From the cell containing the given text, extract its center point as [x, y] coordinate. 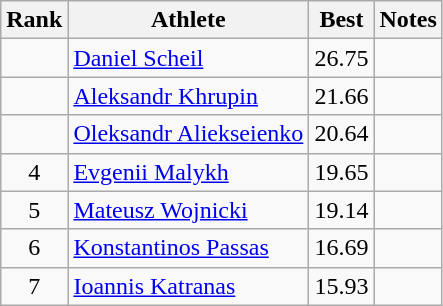
16.69 [342, 248]
Aleksandr Khrupin [188, 96]
Ioannis Katranas [188, 286]
19.14 [342, 210]
26.75 [342, 58]
Oleksandr Aliekseienko [188, 134]
Mateusz Wojnicki [188, 210]
21.66 [342, 96]
19.65 [342, 172]
5 [34, 210]
Athlete [188, 20]
4 [34, 172]
20.64 [342, 134]
Notes [408, 20]
Rank [34, 20]
Evgenii Malykh [188, 172]
Best [342, 20]
Konstantinos Passas [188, 248]
7 [34, 286]
Daniel Scheil [188, 58]
15.93 [342, 286]
6 [34, 248]
